Detect which cell encompasses the target text, then output its [x, y] center coordinate. 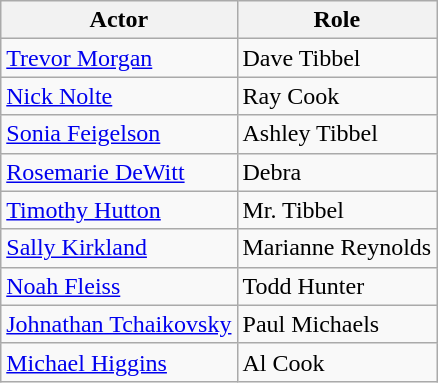
Nick Nolte [119, 96]
Noah Fleiss [119, 286]
Timothy Hutton [119, 210]
Role [337, 20]
Mr. Tibbel [337, 210]
Michael Higgins [119, 362]
Ray Cook [337, 96]
Todd Hunter [337, 286]
Debra [337, 172]
Sally Kirkland [119, 248]
Paul Michaels [337, 324]
Dave Tibbel [337, 58]
Rosemarie DeWitt [119, 172]
Johnathan Tchaikovsky [119, 324]
Trevor Morgan [119, 58]
Sonia Feigelson [119, 134]
Marianne Reynolds [337, 248]
Actor [119, 20]
Ashley Tibbel [337, 134]
Al Cook [337, 362]
